Capture the cell that displays the provided text and extract its (X, Y) central coordinate. 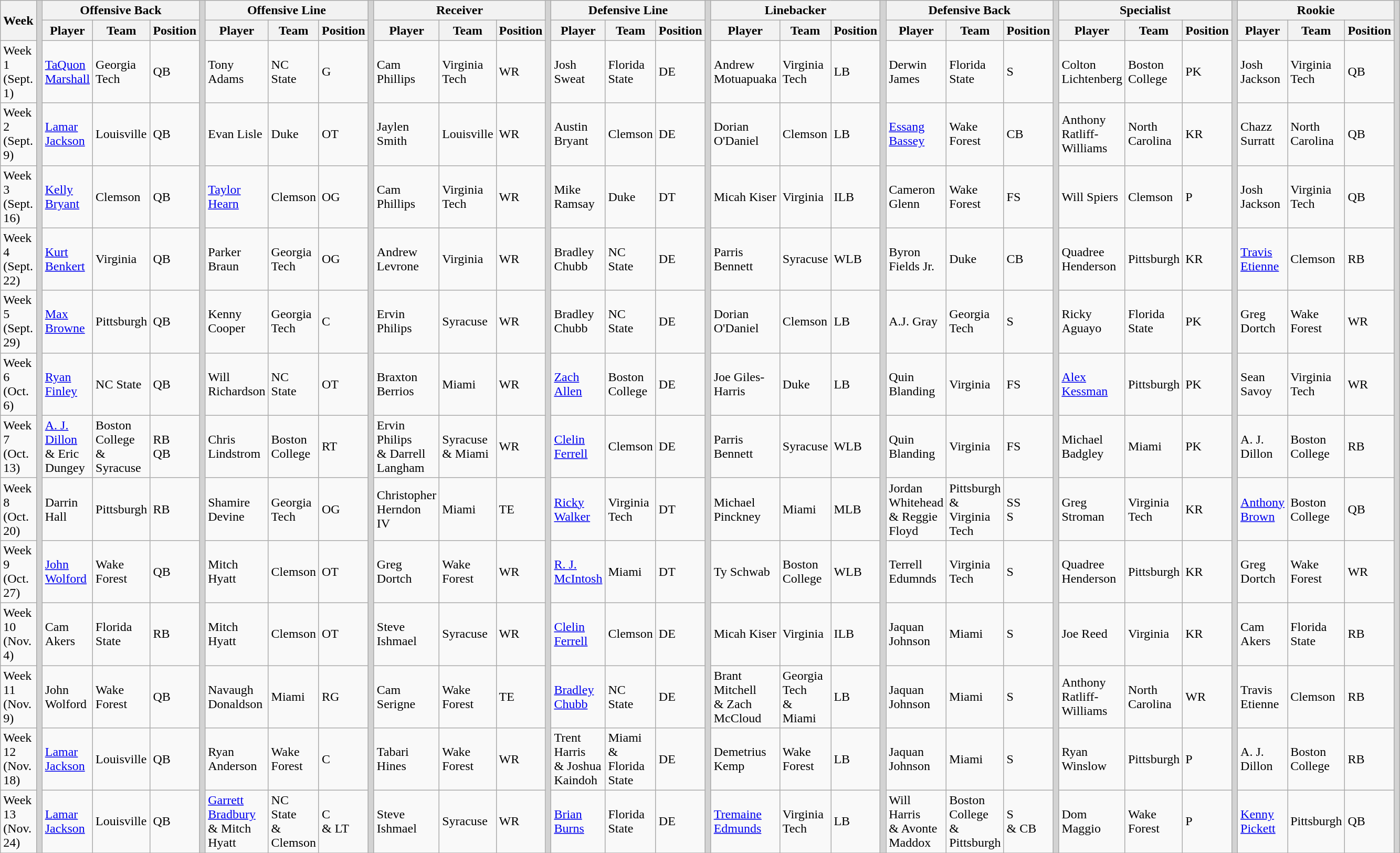
Week 5 (Sept. 29) (18, 321)
Mike Ramsay (578, 196)
Ty Schwab (745, 571)
Week 13 (Nov. 24) (18, 822)
Kurt Benkert (67, 259)
Kelly Bryant (67, 196)
Austin Bryant (578, 134)
Ryan Winslow (1092, 759)
Christopher Herndon IV (406, 509)
Will Spiers (1092, 196)
A.J. Gray (917, 321)
Colton Lichtenberg (1092, 71)
Ryan Anderson (237, 759)
Evan Lisle (237, 134)
Max Browne (67, 321)
Michael Badgley (1092, 446)
NC State & Clemson (293, 822)
Defensive Line (628, 10)
Josh Sweat (578, 71)
Tremaine Edmunds (745, 822)
MLB (856, 509)
R. J. McIntosh (578, 571)
Week 10 (Nov. 4) (18, 634)
Jaylen Smith (406, 134)
C & LT (343, 822)
Garrett Bradbury & Mitch Hyatt (237, 822)
Defensive Back (970, 10)
Week (18, 20)
Zach Allen (578, 384)
Rookie (1316, 10)
Greg Stroman (1092, 509)
Linebacker (795, 10)
Joe Reed (1092, 634)
Offensive Line (287, 10)
Jordan Whitehead & Reggie Floyd (917, 509)
Week 12 (Nov. 18) (18, 759)
Brant Mitchell & Zach McCloud (745, 697)
Boston College & Pittsburgh (975, 822)
Chazz Surratt (1263, 134)
Week 4 (Sept. 22) (18, 259)
Kenny Cooper (237, 321)
Specialist (1145, 10)
Will Richardson (237, 384)
G (343, 71)
Terrell Edumnds (917, 571)
RG (343, 697)
Offensive Back (121, 10)
Tabari Hines (406, 759)
Ervin Philips& Darrell Langham (406, 446)
Week 1 (Sept. 1) (18, 71)
Kenny Pickett (1263, 822)
Parker Braun (237, 259)
Navaugh Donaldson (237, 697)
Week 2 (Sept. 9) (18, 134)
Ervin Philips (406, 321)
Andrew Levrone (406, 259)
Andrew Motuapuaka (745, 71)
Week 11 (Nov. 9) (18, 697)
Dom Maggio (1092, 822)
Week 3 (Sept. 16) (18, 196)
Braxton Berrios (406, 384)
Brian Burns (578, 822)
Georgia Tech & Miami (805, 697)
Miami & Florida State (630, 759)
Cam Serigne (406, 697)
Boston College & Syracuse (122, 446)
Will Harris & Avonte Maddox (917, 822)
Byron Fields Jr. (917, 259)
A. J. Dillon & Eric Dungey (67, 446)
Cameron Glenn (917, 196)
Ricky Walker (578, 509)
Sean Savoy (1263, 384)
Syracuse & Miami (468, 446)
Michael Pinckney (745, 509)
Taylor Hearn (237, 196)
Trent Harris & Joshua Kaindoh (578, 759)
Ryan Finley (67, 384)
Week 7 (Oct. 13) (18, 446)
Pittsburgh & Virginia Tech (975, 509)
RB QB (175, 446)
Derwin James (917, 71)
Demetrius Kemp (745, 759)
Joe Giles-Harris (745, 384)
RT (343, 446)
Anthony Brown (1263, 509)
S & CB (1028, 822)
Week 6 (Oct. 6) (18, 384)
Ricky Aguayo (1092, 321)
Shamire Devine (237, 509)
Essang Bassey (917, 134)
Darrin Hall (67, 509)
Receiver (460, 10)
Week 9 (Oct. 27) (18, 571)
TaQuon Marshall (67, 71)
Week 8 (Oct. 20) (18, 509)
Alex Kessman (1092, 384)
SS S (1028, 509)
Tony Adams (237, 71)
Chris Lindstrom (237, 446)
